Extract the [X, Y] coordinate from the center of the cell holding the provided text.  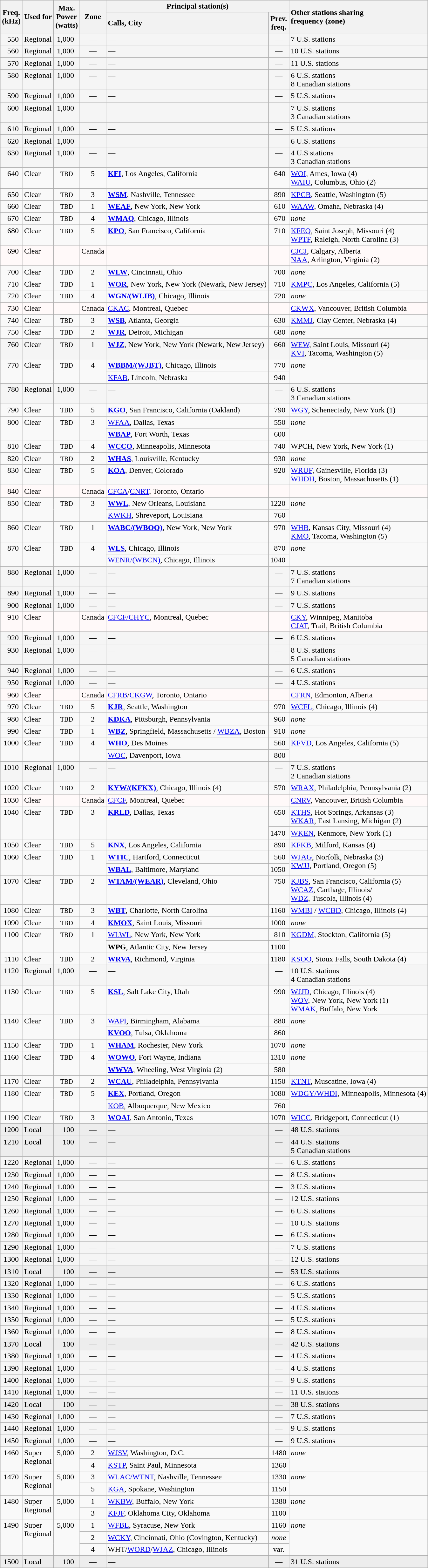
WCKY, Cincinnati, Ohio (Covington, Kentucky) [187, 1537]
KGO, San Francisco, California (Oakland) [187, 410]
CKWX, Vancouver, British Columbia [358, 308]
WMAQ, Chicago, Illinois [187, 219]
CFCF, Montreal, Quebec [187, 800]
1210 [11, 1146]
1140 [11, 1027]
WLS, Chicago, Illinois [187, 548]
WTAM/(WEAR), Cleveland, Ohio [187, 890]
WOWO, Fort Wayne, Indiana [187, 1057]
KMMJ, Clay Center, Nebraska (4) [358, 320]
31 U.S. stations [358, 1562]
53 U.S. stations [358, 1271]
KFVD, Los Angeles, California (5) [358, 749]
KMOX, Saint Louis, Missouri [187, 923]
WLAC/WTNT, Nashville, Tennessee [187, 1477]
1440 [11, 1429]
KNX, Los Angeles, California [187, 845]
850 [11, 509]
1170 [11, 1081]
WLW, Cincinnati, Ohio [187, 272]
KYW/(KFKX), Chicago, Illinois (4) [187, 788]
1200 [11, 1130]
38 U.S. stations [358, 1404]
WFBL, Syracuse, New York [187, 1525]
1280 [11, 1235]
1010 [11, 771]
WSM, Nashville, Tennessee [187, 194]
KJR, Seattle, Washington [187, 707]
CJCJ, Calgary, AlbertaNAA, Arlington, Virginia (2) [358, 255]
WGN/(WLIB), Chicago, Illinois [187, 296]
WOR, New York, New York (Newark, New Jersey) [187, 284]
1240 [11, 1187]
Principal station(s) [198, 6]
10 U.S. stations4 Canadian stations [358, 975]
Freq.(kHz) [11, 17]
1110 [11, 959]
6 U.S. stations3 Canadian stations [358, 393]
1350 [11, 1320]
KPCB, Seattle, Washington (5) [358, 194]
WRAX, Philadelphia, Pennsylvania (2) [358, 788]
KTHS, Hot Springs, Arkansas (3)WKAR, East Lansing, Michigan (2) [358, 817]
WJAG, Norfolk, Nebraska (3)KWJJ, Portland, Oregon (5) [358, 863]
980 [11, 719]
WEW, Saint Louis, Missouri (4)KVI, Tacoma, Washington (5) [358, 349]
CNRV, Vancouver, British Columbia [358, 800]
WHAS, Louisville, Kentucky [187, 458]
KDKA, Pittsburgh, Pennsylvania [187, 719]
var. [279, 1550]
7 U.S. stations7 Canadian stations [358, 576]
KMPC, Los Angeles, California (5) [358, 284]
WRUF, Gainesville, Florida (3)WHDH, Boston, Massachusetts (1) [358, 475]
44 U.S. stations5 Canadian stations [358, 1146]
KFI, Los Angeles, California [187, 178]
42 U.S. stations [358, 1344]
WMBI / WCBD, Chicago, Illinois (4) [358, 911]
730 [11, 308]
WBBM/(WJBT), Chicago, Illinois [187, 365]
WABC/(WBOQ), New York, New York [187, 532]
CFCA/CNRT, Toronto, Ontario [187, 491]
WHAM, Rochester, New York [187, 1045]
WKBW, Buffalo, New York [187, 1501]
CFCF/CHYC, Montreal, Quebec [187, 621]
KOB, Albuquerque, New Mexico [187, 1105]
1400 [11, 1380]
900 [11, 605]
1230 [11, 1175]
1450 [11, 1441]
KEX, Portland, Oregon [187, 1093]
1130 [11, 1000]
690 [11, 255]
1030 [11, 800]
WJZ, New York, New York (Newark, New Jersey) [187, 349]
590 [11, 96]
WBZ, Springfield, Massachusetts / WBZA, Boston [187, 731]
KVOO, Tulsa, Oklahoma [187, 1033]
840 [11, 491]
WENR/(WBCN), Chicago, Illinois [187, 560]
Other stations sharingfrequency (zone) [358, 17]
KFAB, Lincoln, Nebraska [187, 377]
KGDM, Stockton, California (5) [358, 941]
KRLD, Dallas, Texas [187, 822]
Max.Power(watts) [67, 17]
WJSV, Washington, D.C. [187, 1453]
CFRN, Edmonton, Alberta [358, 695]
WJJD, Chicago, Illinois (4)WOV, New York, New York (1)WMAK, Buffalo, New York [358, 1000]
Prev.freq. [279, 23]
1250 [11, 1199]
1320 [11, 1283]
WEAF, New York, New York [187, 207]
WWL, New Orleans, Louisiana [187, 503]
WCFL, Chicago, Illinois (4) [358, 707]
CKY, Winnipeg, Manitoba CJAT, Trail, British Columbia [358, 621]
KTNT, Muscatine, Iowa (4) [358, 1081]
WRVA, Richmond, Virginia [187, 959]
780 [11, 393]
WOC, Davenport, Iowa [187, 755]
1020 [11, 788]
KOA, Denver, Colorado [187, 475]
WOI, Ames, Iowa (4)WAIU, Columbus, Ohio (2) [358, 178]
1490 [11, 1537]
1300 [11, 1259]
WAPI, Birmingham, Alabama [187, 1021]
4 U.S stations3 Canadian stations [358, 157]
830 [11, 475]
620 [11, 141]
6 U.S. stations8 Canadian stations [358, 79]
1340 [11, 1307]
1370 [11, 1344]
WGY, Schenectady, New York (1) [358, 410]
KSL, Salt Lake City, Utah [187, 1000]
WICC, Bridgeport, Connecticut (1) [358, 1118]
CKAC, Montreal, Quebec [187, 308]
WLWL, New York, New York [187, 935]
Calls, City [187, 23]
KFEQ, Saint Joseph, Missouri (4)WPTF, Raleigh, North Carolina (3) [358, 235]
WOAI, San Antonio, Texas [187, 1118]
1390 [11, 1368]
3 U.S. stations [358, 1187]
8 U.S. stations5 Canadian stations [358, 654]
KSOO, Sioux Falls, South Dakota (4) [358, 959]
820 [11, 458]
1410 [11, 1392]
WAAW, Omaha, Nebraska (4) [358, 207]
1270 [11, 1223]
7 U.S. stations3 Canadian stations [358, 112]
WTIC, Hartford, Connecticut [187, 857]
WHT/WORD/WJAZ, Chicago, Illinois [187, 1550]
1260 [11, 1211]
1090 [11, 923]
KGA, Spokane, Washington [187, 1489]
1120 [11, 975]
KJBS, San Francisco, California (5)WCAZ, Carthage, Illinois/ WDZ, Tuscola, Illinois (4) [358, 890]
WBT, Charlotte, North Carolina [187, 911]
WPG, Atlantic City, New Jersey [187, 947]
WBAL, Baltimore, Maryland [187, 869]
WCAU, Philadelphia, Pennsylvania [187, 1081]
KFKB, Milford, Kansas (4) [358, 845]
1420 [11, 1404]
KFJF, Oklahoma City, Oklahoma [187, 1513]
WHO, Des Moines [187, 743]
1430 [11, 1416]
7 U.S. stations2 Canadian stations [358, 771]
WJR, Detroit, Michigan [187, 332]
Used for [38, 17]
WFAA, Dallas, Texas [187, 422]
Zone [93, 17]
WSB, Atlanta, Georgia [187, 320]
KSTP, Saint Paul, Minnesota [187, 1465]
WBAP, Fort Worth, Texas [187, 434]
WPCH, New York, New York (1) [358, 446]
1290 [11, 1247]
950 [11, 683]
WWVA, Wheeling, West Virginia (2) [187, 1069]
CFRB/CKGW, Toronto, Ontario [187, 695]
1190 [11, 1118]
KPO, San Francisco, California [187, 235]
WCCO, Minneapolis, Minnesota [187, 446]
1.000 [67, 1187]
WHB, Kansas City, Missouri (4)KMO, Tacoma, Washington (5) [358, 532]
1460 [11, 1459]
WKEN, Kenmore, New York (1) [358, 833]
48 U.S. stations [358, 1130]
KWKH, Shreveport, Louisiana [187, 515]
1060 [11, 863]
1500 [11, 1562]
WDGY/WHDI, Minneapolis, Minnesota (4) [358, 1099]
